Return the [x, y] coordinate for the center point of the cell that contains the specified text.  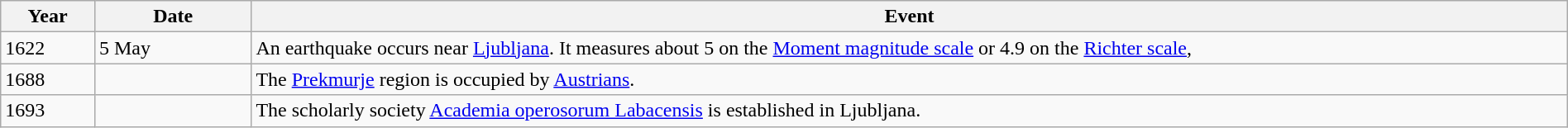
An earthquake occurs near Ljubljana. It measures about 5 on the Moment magnitude scale or 4.9 on the Richter scale, [910, 48]
Year [48, 17]
Event [910, 17]
5 May [172, 48]
The Prekmurje region is occupied by Austrians. [910, 79]
1693 [48, 111]
1622 [48, 48]
1688 [48, 79]
The scholarly society Academia operosorum Labacensis is established in Ljubljana. [910, 111]
Date [172, 17]
